Search for the cell housing the specified text and yield its (x, y) center coordinate. 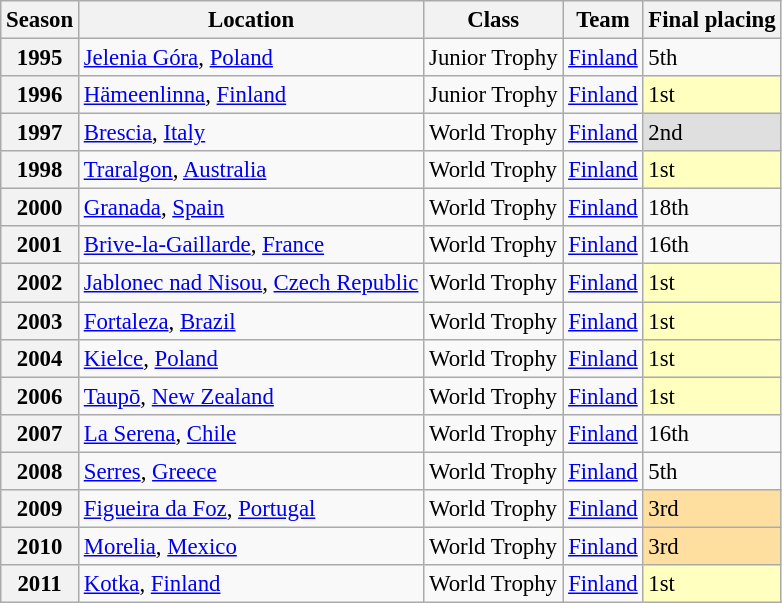
2003 (40, 321)
2001 (40, 245)
Season (40, 20)
Location (250, 20)
Class (494, 20)
2004 (40, 358)
2002 (40, 283)
Fortaleza, Brazil (250, 321)
1996 (40, 95)
Jablonec nad Nisou, Czech Republic (250, 283)
La Serena, Chile (250, 433)
2007 (40, 433)
Team (603, 20)
2008 (40, 471)
Hämeenlinna, Finland (250, 95)
18th (712, 208)
Figueira da Foz, Portugal (250, 509)
1998 (40, 170)
Kotka, Finland (250, 584)
Serres, Greece (250, 471)
Traralgon, Australia (250, 170)
Jelenia Góra, Poland (250, 58)
2011 (40, 584)
Brescia, Italy (250, 133)
Brive-la-Gaillarde, France (250, 245)
2009 (40, 509)
Morelia, Mexico (250, 546)
1995 (40, 58)
1997 (40, 133)
Taupō, New Zealand (250, 396)
2006 (40, 396)
2000 (40, 208)
Final placing (712, 20)
Granada, Spain (250, 208)
2nd (712, 133)
Kielce, Poland (250, 358)
2010 (40, 546)
